Pinpoint the cell where the given text exists, returning its [x, y] midpoint coordinate. 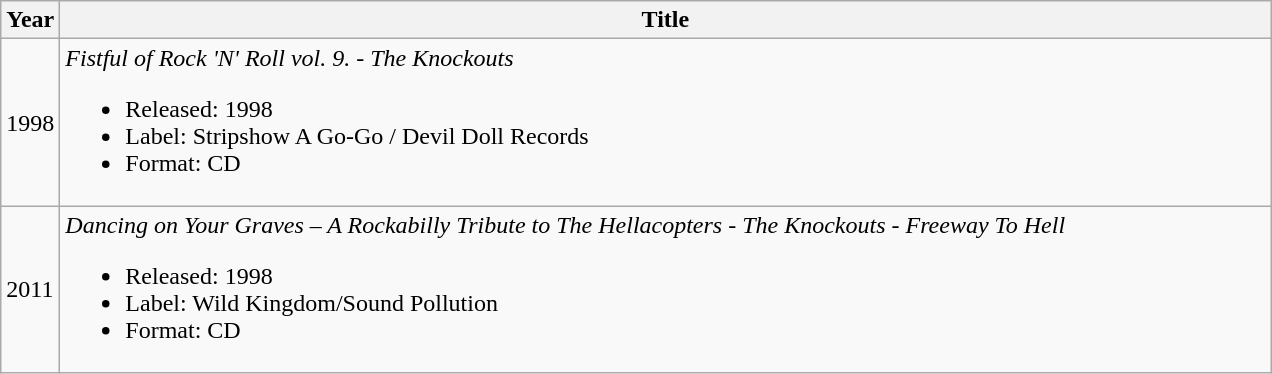
2011 [30, 290]
Fistful of Rock 'N' Roll vol. 9. - The KnockoutsReleased: 1998Label: Stripshow A Go-Go / Devil Doll RecordsFormat: CD [666, 122]
Year [30, 20]
Title [666, 20]
1998 [30, 122]
